For the text-containing cell, return its midpoint in [x, y] coordinate format. 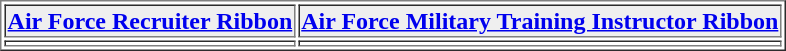
Air Force Recruiter Ribbon [150, 20]
Air Force Military Training Instructor Ribbon [540, 20]
